Return (x, y) of the center of cell containing provided text 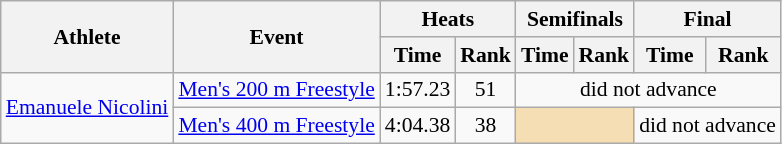
Athlete (88, 36)
Men's 200 m Freestyle (276, 90)
Final (708, 19)
38 (486, 126)
Men's 400 m Freestyle (276, 126)
51 (486, 90)
Event (276, 36)
4:04.38 (418, 126)
Semifinals (575, 19)
1:57.23 (418, 90)
Emanuele Nicolini (88, 108)
Heats (448, 19)
